Output the (X, Y) coordinate of the center of the cell containing the given text.  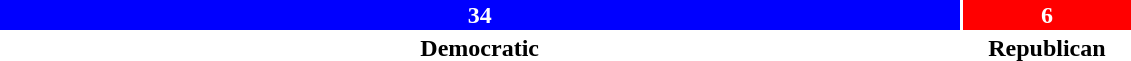
34 (480, 15)
6 (1046, 15)
